Provide the [X, Y] coordinate of the cell's center where the given text is located.  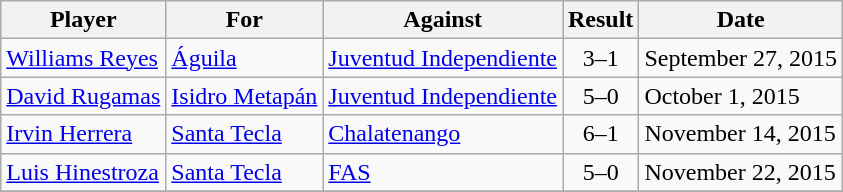
October 1, 2015 [741, 96]
6–1 [600, 134]
Chalatenango [443, 134]
November 22, 2015 [741, 172]
Irvin Herrera [84, 134]
Date [741, 20]
Águila [244, 58]
For [244, 20]
November 14, 2015 [741, 134]
David Rugamas [84, 96]
Isidro Metapán [244, 96]
September 27, 2015 [741, 58]
Player [84, 20]
Luis Hinestroza [84, 172]
Williams Reyes [84, 58]
3–1 [600, 58]
FAS [443, 172]
Against [443, 20]
Result [600, 20]
